Locate the cell with the specified text and output its (x, y) center coordinate. 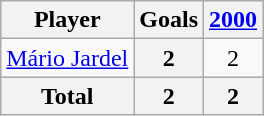
2000 (234, 20)
Mário Jardel (68, 58)
Player (68, 20)
Goals (169, 20)
Total (68, 96)
